Extract the (x, y) coordinate from the center of the cell holding the provided text.  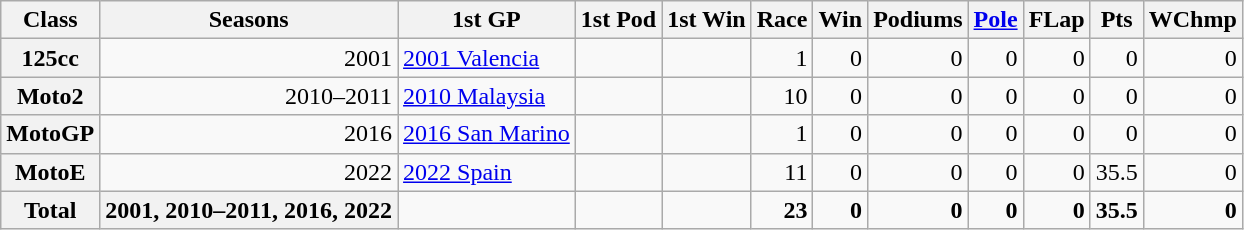
2016 (249, 134)
Pole (996, 20)
11 (782, 172)
2001 (249, 58)
FLap (1056, 20)
10 (782, 96)
23 (782, 210)
Total (50, 210)
1st Pod (618, 20)
Win (840, 20)
2022 Spain (487, 172)
WChmp (1192, 20)
Seasons (249, 20)
MotoE (50, 172)
1st Win (707, 20)
Class (50, 20)
Pts (1116, 20)
2022 (249, 172)
Race (782, 20)
1st GP (487, 20)
2001 Valencia (487, 58)
2010–2011 (249, 96)
Moto2 (50, 96)
2001, 2010–2011, 2016, 2022 (249, 210)
2010 Malaysia (487, 96)
2016 San Marino (487, 134)
Podiums (918, 20)
125cc (50, 58)
MotoGP (50, 134)
